Pinpoint the cell where the given text exists, returning its (x, y) midpoint coordinate. 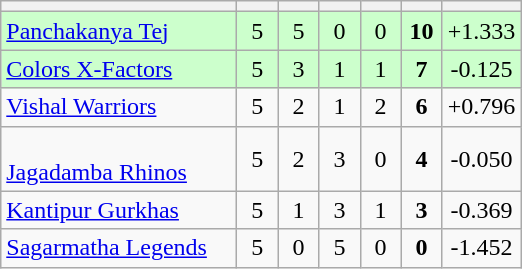
Colors X-Factors (119, 69)
Jagadamba Rhinos (119, 158)
-0.050 (482, 158)
-1.452 (482, 248)
7 (422, 69)
Panchakanya Tej (119, 31)
-0.369 (482, 210)
4 (422, 158)
Sagarmatha Legends (119, 248)
-0.125 (482, 69)
Kantipur Gurkhas (119, 210)
Vishal Warriors (119, 107)
+1.333 (482, 31)
+0.796 (482, 107)
6 (422, 107)
10 (422, 31)
